Capture the cell that displays the provided text and extract its (x, y) central coordinate. 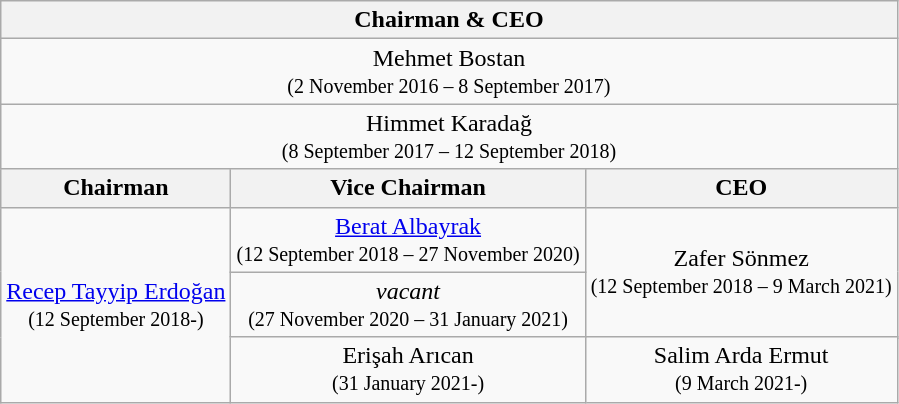
Erişah Arıcan (31 January 2021-) (408, 370)
CEO (741, 188)
Berat Albayrak(12 September 2018 – 27 November 2020) (408, 240)
Zafer Sönmez(12 September 2018 – 9 March 2021) (741, 272)
vacant(27 November 2020 – 31 January 2021) (408, 304)
Chairman & CEO (449, 20)
Chairman (116, 188)
Himmet Karadağ(8 September 2017 – 12 September 2018) (449, 136)
Mehmet Bostan(2 November 2016 – 8 September 2017) (449, 72)
Recep Tayyip Erdoğan(12 September 2018-) (116, 304)
Salim Arda Ermut(9 March 2021-) (741, 370)
Vice Chairman (408, 188)
